Extract the (x, y) coordinate from the center of the cell holding the provided text.  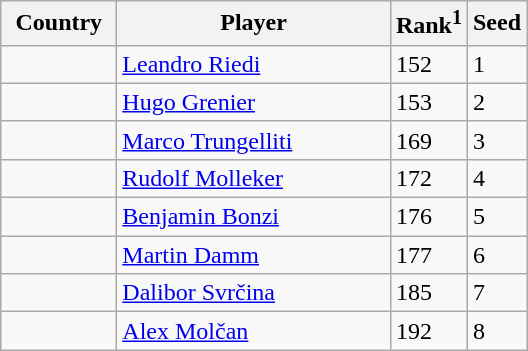
Seed (496, 24)
153 (428, 102)
176 (428, 217)
152 (428, 64)
Rudolf Molleker (254, 178)
Alex Molčan (254, 331)
4 (496, 178)
2 (496, 102)
Hugo Grenier (254, 102)
192 (428, 331)
5 (496, 217)
8 (496, 331)
Dalibor Svrčina (254, 293)
6 (496, 255)
Martin Damm (254, 255)
Rank1 (428, 24)
7 (496, 293)
Benjamin Bonzi (254, 217)
Country (59, 24)
3 (496, 140)
172 (428, 178)
185 (428, 293)
Leandro Riedi (254, 64)
Player (254, 24)
177 (428, 255)
1 (496, 64)
169 (428, 140)
Marco Trungelliti (254, 140)
